Pinpoint the cell where the given text exists, returning its (x, y) midpoint coordinate. 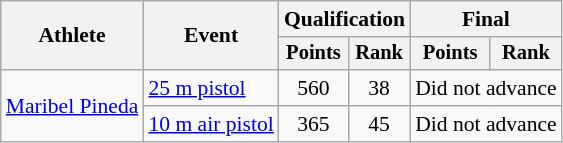
Qualification (344, 19)
38 (379, 88)
Maribel Pineda (72, 106)
365 (314, 124)
Athlete (72, 36)
Event (210, 36)
10 m air pistol (210, 124)
25 m pistol (210, 88)
45 (379, 124)
560 (314, 88)
Final (486, 19)
